Pinpoint the cell where the given text exists, returning its [X, Y] midpoint coordinate. 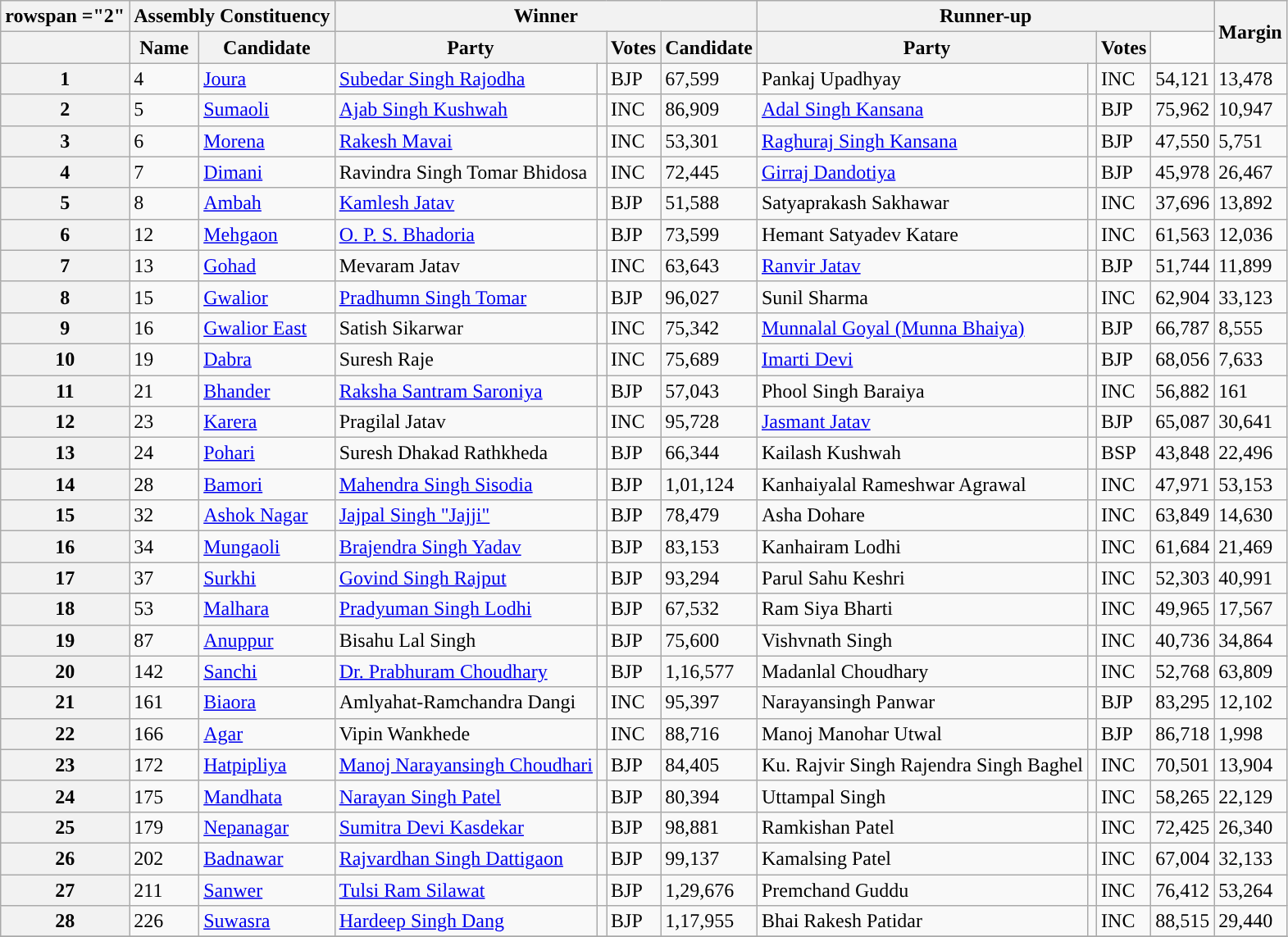
Pradyuman Singh Lodhi [466, 609]
Joura [267, 79]
30,641 [1250, 422]
Phool Singh Baraiya [922, 391]
96,027 [709, 297]
Uttampal Singh [922, 796]
14,630 [1250, 516]
83,153 [709, 547]
Karera [267, 422]
Pankaj Upadhyay [922, 79]
Kamalsing Patel [922, 858]
12,036 [1250, 234]
Margin [1250, 32]
Biaora [267, 703]
Suresh Raje [466, 359]
1 [66, 79]
32 [164, 516]
Jajpal Singh "Jajji" [466, 516]
33,123 [1250, 297]
Madanlal Choudhary [922, 671]
11 [66, 391]
Kanhairam Lodhi [922, 547]
Subedar Singh Rajodha [466, 79]
27 [66, 889]
72,445 [709, 172]
62,904 [1182, 297]
Sunil Sharma [922, 297]
Dr. Prabhuram Choudhary [466, 671]
Suresh Dhakad Rathkheda [466, 453]
Narayan Singh Patel [466, 796]
BSP [1124, 453]
52,303 [1182, 578]
21,469 [1250, 547]
Satish Sikarwar [466, 328]
211 [164, 889]
88,515 [1182, 921]
179 [164, 827]
1,17,955 [709, 921]
37,696 [1182, 203]
63,809 [1250, 671]
10,947 [1250, 110]
66,787 [1182, 328]
95,397 [709, 703]
45,978 [1182, 172]
95,728 [709, 422]
Manoj Manohar Utwal [922, 734]
26 [66, 858]
73,599 [709, 234]
Govind Singh Rajput [466, 578]
Dabra [267, 359]
47,971 [1182, 484]
Raksha Santram Saroniya [466, 391]
67,532 [709, 609]
25 [66, 827]
22 [66, 734]
O. P. S. Bhadoria [466, 234]
51,744 [1182, 266]
75,342 [709, 328]
61,563 [1182, 234]
Bhai Rakesh Patidar [922, 921]
Sumitra Devi Kasdekar [466, 827]
53 [164, 609]
58,265 [1182, 796]
56,882 [1182, 391]
51,588 [709, 203]
Gohad [267, 266]
1,01,124 [709, 484]
65,087 [1182, 422]
Winner [546, 16]
Assembly Constituency [232, 16]
Gwalior [267, 297]
88,716 [709, 734]
13,892 [1250, 203]
Imarti Devi [922, 359]
67,599 [709, 79]
Gwalior East [267, 328]
34,864 [1250, 640]
7,633 [1250, 359]
52,768 [1182, 671]
75,689 [709, 359]
Satyaprakash Sakhawar [922, 203]
166 [164, 734]
86,718 [1182, 734]
Kamlesh Jatav [466, 203]
75,962 [1182, 110]
Mevaram Jatav [466, 266]
Hemant Satyadev Katare [922, 234]
22,496 [1250, 453]
Parul Sahu Keshri [922, 578]
Munnalal Goyal (Munna Bhaiya) [922, 328]
63,849 [1182, 516]
17,567 [1250, 609]
Surkhi [267, 578]
26,467 [1250, 172]
Mehgaon [267, 234]
Morena [267, 141]
Runner-up [985, 16]
Jasmant Jatav [922, 422]
Amlyahat-Ramchandra Dangi [466, 703]
Girraj Dandotiya [922, 172]
Vishvnath Singh [922, 640]
Malhara [267, 609]
72,425 [1182, 827]
Pragilal Jatav [466, 422]
22,129 [1250, 796]
32,133 [1250, 858]
Narayansingh Panwar [922, 703]
99,137 [709, 858]
70,501 [1182, 765]
53,153 [1250, 484]
54,121 [1182, 79]
29,440 [1250, 921]
Pohari [267, 453]
rowspan ="2" [66, 16]
Hatpipliya [267, 765]
47,550 [1182, 141]
13,904 [1250, 765]
49,965 [1182, 609]
63,643 [709, 266]
37 [164, 578]
18 [66, 609]
14 [66, 484]
175 [164, 796]
1,16,577 [709, 671]
226 [164, 921]
Asha Dohare [922, 516]
Mahendra Singh Sisodia [466, 484]
Hardeep Singh Dang [466, 921]
142 [164, 671]
53,301 [709, 141]
67,004 [1182, 858]
53,264 [1250, 889]
Rajvardhan Singh Dattigaon [466, 858]
Adal Singh Kansana [922, 110]
84,405 [709, 765]
Sanchi [267, 671]
9 [66, 328]
Ajab Singh Kushwah [466, 110]
Ram Siya Bharti [922, 609]
Premchand Guddu [922, 889]
Kanhaiyalal Rameshwar Agrawal [922, 484]
Ranvir Jatav [922, 266]
87 [164, 640]
Ambah [267, 203]
17 [66, 578]
Suwasra [267, 921]
Bhander [267, 391]
Tulsi Ram Silawat [466, 889]
Sumaoli [267, 110]
Ramkishan Patel [922, 827]
66,344 [709, 453]
86,909 [709, 110]
34 [164, 547]
Ravindra Singh Tomar Bhidosa [466, 172]
76,412 [1182, 889]
2 [66, 110]
98,881 [709, 827]
Ku. Rajvir Singh Rajendra Singh Baghel [922, 765]
Ashok Nagar [267, 516]
1,998 [1250, 734]
Mandhata [267, 796]
13,478 [1250, 79]
Sanwer [267, 889]
3 [66, 141]
26,340 [1250, 827]
Anuppur [267, 640]
Manoj Narayansingh Choudhari [466, 765]
Vipin Wankhede [466, 734]
Agar [267, 734]
68,056 [1182, 359]
Bisahu Lal Singh [466, 640]
11,899 [1250, 266]
Rakesh Mavai [466, 141]
61,684 [1182, 547]
40,991 [1250, 578]
Nepanagar [267, 827]
75,600 [709, 640]
Mungaoli [267, 547]
202 [164, 858]
Brajendra Singh Yadav [466, 547]
Name [164, 48]
Raghuraj Singh Kansana [922, 141]
8,555 [1250, 328]
Dimani [267, 172]
172 [164, 765]
40,736 [1182, 640]
80,394 [709, 796]
57,043 [709, 391]
1,29,676 [709, 889]
78,479 [709, 516]
Bamori [267, 484]
5,751 [1250, 141]
20 [66, 671]
93,294 [709, 578]
12,102 [1250, 703]
43,848 [1182, 453]
Kailash Kushwah [922, 453]
10 [66, 359]
Badnawar [267, 858]
Pradhumn Singh Tomar [466, 297]
83,295 [1182, 703]
